Find where the given text appears and provide that cell's center as (x, y) coordinate. 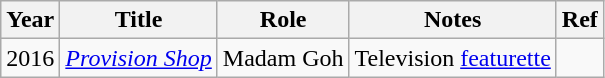
Madam Goh (283, 58)
Television featurette (452, 58)
Provision Shop (139, 58)
Year (30, 20)
Ref (580, 20)
Title (139, 20)
Role (283, 20)
2016 (30, 58)
Notes (452, 20)
